Locate the cell with the specified text and output its [x, y] center coordinate. 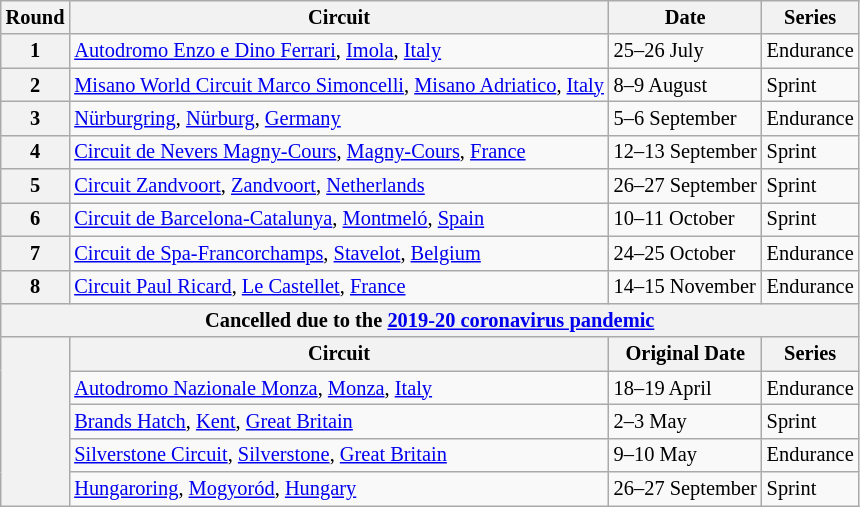
24–25 October [686, 253]
9–10 May [686, 455]
12–13 September [686, 152]
Misano World Circuit Marco Simoncelli, Misano Adriatico, Italy [338, 85]
Round [36, 17]
14–15 November [686, 287]
6 [36, 219]
4 [36, 152]
Hungaroring, Mogyoród, Hungary [338, 489]
Circuit de Spa-Francorchamps, Stavelot, Belgium [338, 253]
Circuit Zandvoort, Zandvoort, Netherlands [338, 186]
Circuit de Barcelona-Catalunya, Montmeló, Spain [338, 219]
Brands Hatch, Kent, Great Britain [338, 421]
5–6 September [686, 118]
Circuit Paul Ricard, Le Castellet, France [338, 287]
7 [36, 253]
Date [686, 17]
Silverstone Circuit, Silverstone, Great Britain [338, 455]
5 [36, 186]
3 [36, 118]
10–11 October [686, 219]
25–26 July [686, 51]
8–9 August [686, 85]
2–3 May [686, 421]
Original Date [686, 354]
Cancelled due to the 2019-20 coronavirus pandemic [430, 320]
Autodromo Enzo e Dino Ferrari, Imola, Italy [338, 51]
Autodromo Nazionale Monza, Monza, Italy [338, 388]
1 [36, 51]
8 [36, 287]
Nürburgring, Nürburg, Germany [338, 118]
18–19 April [686, 388]
2 [36, 85]
Circuit de Nevers Magny-Cours, Magny-Cours, France [338, 152]
